Return [X, Y] of the center of cell containing provided text 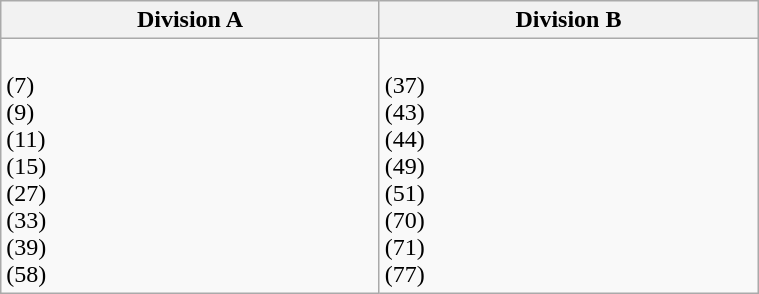
Division B [568, 20]
(37) (43) (44) (49) (51) (70) (71) (77) [568, 166]
Division A [190, 20]
(7) (9) (11) (15) (27) (33) (39) (58) [190, 166]
